Find where the given text appears and provide that cell's center as [X, Y] coordinate. 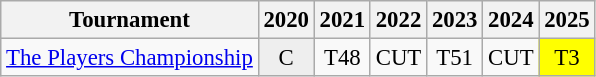
2021 [342, 20]
2023 [455, 20]
T51 [455, 58]
T48 [342, 58]
C [286, 58]
T3 [567, 58]
2022 [398, 20]
The Players Championship [130, 58]
Tournament [130, 20]
2020 [286, 20]
2024 [511, 20]
2025 [567, 20]
